Provide the [x, y] coordinate of the cell's center where the given text is located.  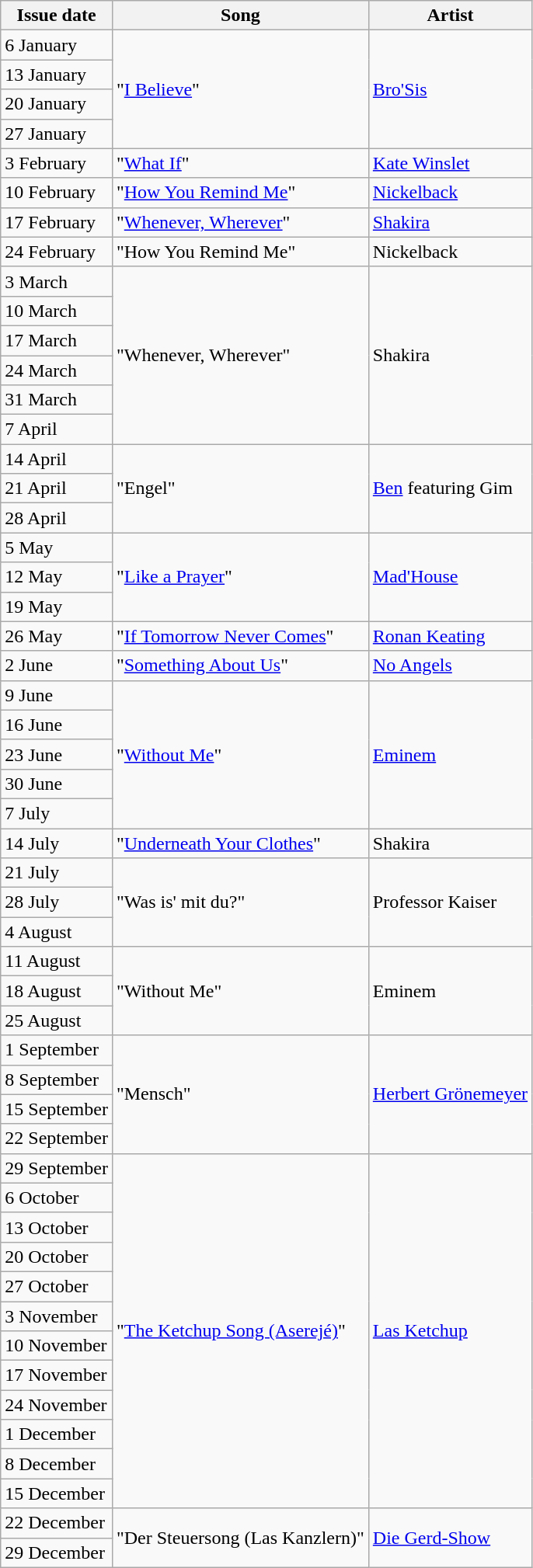
24 March [57, 370]
Herbert Grönemeyer [450, 1094]
28 April [57, 518]
31 March [57, 400]
3 November [57, 1316]
7 July [57, 813]
"Underneath Your Clothes" [240, 843]
9 June [57, 695]
13 October [57, 1227]
25 August [57, 1020]
"I Believe" [240, 89]
18 August [57, 991]
"The Ketchup Song (Aserejé)" [240, 1331]
27 January [57, 134]
Ben featuring Gim [450, 488]
10 November [57, 1346]
17 November [57, 1375]
"Like a Prayer" [240, 577]
10 March [57, 311]
"Engel" [240, 488]
14 July [57, 843]
Professor Kaiser [450, 902]
20 January [57, 104]
14 April [57, 459]
12 May [57, 577]
"Was is' mit du?" [240, 902]
"If Tomorrow Never Comes" [240, 636]
1 December [57, 1434]
Mad'House [450, 577]
"Something About Us" [240, 666]
2 June [57, 666]
21 July [57, 873]
Kate Winslet [450, 163]
22 September [57, 1139]
3 March [57, 281]
Song [240, 16]
Die Gerd-Show [450, 1538]
17 March [57, 340]
30 June [57, 784]
"Mensch" [240, 1094]
Issue date [57, 16]
29 December [57, 1552]
6 January [57, 45]
26 May [57, 636]
"What If" [240, 163]
5 May [57, 548]
7 April [57, 429]
11 August [57, 961]
29 September [57, 1168]
8 September [57, 1080]
6 October [57, 1198]
17 February [57, 222]
13 January [57, 75]
Las Ketchup [450, 1331]
20 October [57, 1257]
10 February [57, 193]
Artist [450, 16]
27 October [57, 1286]
No Angels [450, 666]
15 September [57, 1109]
23 June [57, 754]
28 July [57, 902]
15 December [57, 1493]
21 April [57, 488]
3 February [57, 163]
24 November [57, 1405]
22 December [57, 1523]
19 May [57, 607]
1 September [57, 1050]
8 December [57, 1464]
16 June [57, 725]
24 February [57, 252]
4 August [57, 932]
"Der Steuersong (Las Kanzlern)" [240, 1538]
Bro'Sis [450, 89]
Ronan Keating [450, 636]
